Pinpoint the cell where the given text exists, returning its [x, y] midpoint coordinate. 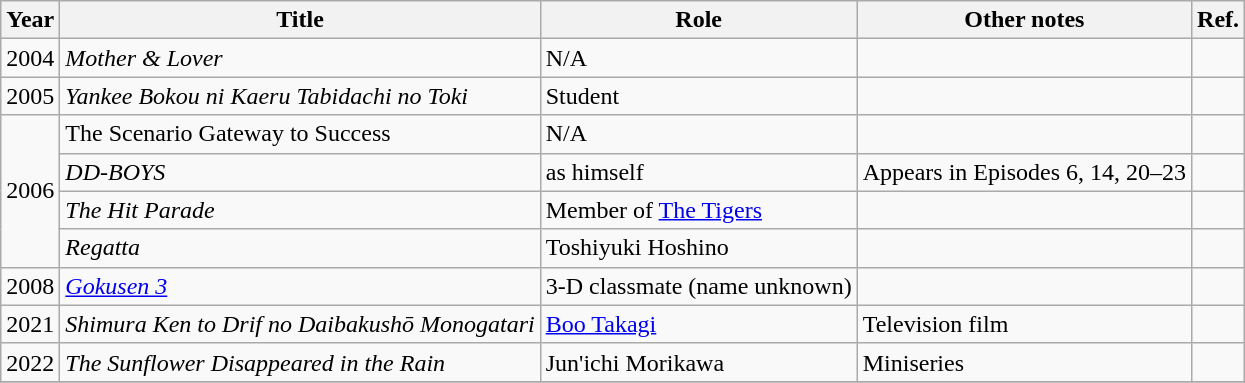
Role [698, 20]
Student [698, 96]
Yankee Bokou ni Kaeru Tabidachi no Toki [300, 96]
Other notes [1024, 20]
Miniseries [1024, 362]
Shimura Ken to Drif no Daibakushō Monogatari [300, 324]
as himself [698, 172]
Television film [1024, 324]
Toshiyuki Hoshino [698, 248]
Year [30, 20]
2006 [30, 191]
Mother & Lover [300, 58]
2022 [30, 362]
Member of The Tigers [698, 210]
Appears in Episodes 6, 14, 20–23 [1024, 172]
The Hit Parade [300, 210]
DD-BOYS [300, 172]
Ref. [1218, 20]
3-D classmate (name unknown) [698, 286]
Gokusen 3 [300, 286]
The Sunflower Disappeared in the Rain [300, 362]
Boo Takagi [698, 324]
2021 [30, 324]
Jun'ichi Morikawa [698, 362]
2005 [30, 96]
The Scenario Gateway to Success [300, 134]
Title [300, 20]
2004 [30, 58]
2008 [30, 286]
Regatta [300, 248]
